For the text-containing cell, return its midpoint in [x, y] coordinate format. 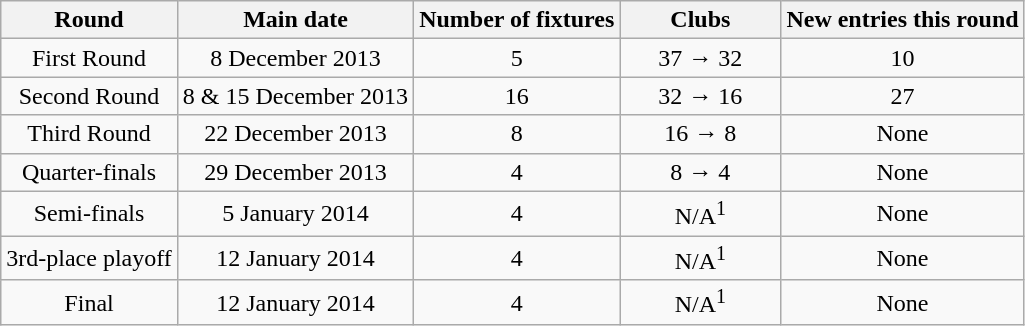
Semi-finals [90, 214]
First Round [90, 58]
8 [517, 134]
Main date [295, 20]
32 → 16 [700, 96]
16 → 8 [700, 134]
3rd-place playoff [90, 258]
8 & 15 December 2013 [295, 96]
22 December 2013 [295, 134]
Round [90, 20]
5 [517, 58]
16 [517, 96]
Quarter-finals [90, 172]
Third Round [90, 134]
Number of fixtures [517, 20]
Final [90, 302]
Second Round [90, 96]
27 [902, 96]
10 [902, 58]
New entries this round [902, 20]
8 → 4 [700, 172]
8 December 2013 [295, 58]
5 January 2014 [295, 214]
37 → 32 [700, 58]
29 December 2013 [295, 172]
Clubs [700, 20]
